Find where the given text appears and provide that cell's center as (X, Y) coordinate. 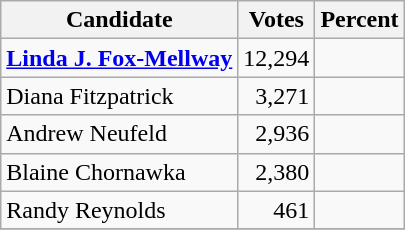
Percent (360, 20)
Randy Reynolds (120, 210)
Candidate (120, 20)
3,271 (276, 96)
Linda J. Fox-Mellway (120, 58)
2,380 (276, 172)
12,294 (276, 58)
Andrew Neufeld (120, 134)
461 (276, 210)
Diana Fitzpatrick (120, 96)
Votes (276, 20)
Blaine Chornawka (120, 172)
2,936 (276, 134)
